For the text-containing cell, return its midpoint in (x, y) coordinate format. 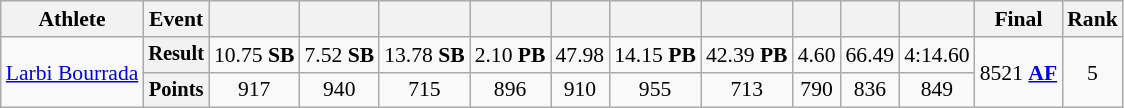
7.52 SB (339, 55)
955 (655, 90)
5 (1092, 72)
Athlete (72, 19)
13.78 SB (424, 55)
713 (747, 90)
Points (176, 90)
790 (817, 90)
8521 AF (1018, 72)
47.98 (580, 55)
849 (936, 90)
10.75 SB (254, 55)
2.10 PB (510, 55)
917 (254, 90)
Final (1018, 19)
Rank (1092, 19)
910 (580, 90)
4:14.60 (936, 55)
896 (510, 90)
Larbi Bourrada (72, 72)
Result (176, 55)
940 (339, 90)
14.15 PB (655, 55)
715 (424, 90)
Event (176, 19)
66.49 (870, 55)
4.60 (817, 55)
42.39 PB (747, 55)
836 (870, 90)
